Search for the cell housing the specified text and yield its (x, y) center coordinate. 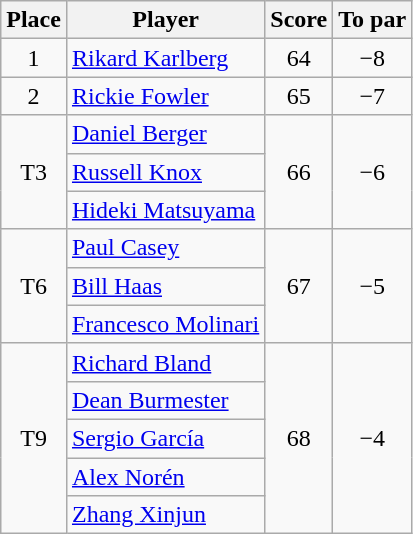
−5 (372, 286)
Francesco Molinari (165, 324)
64 (299, 58)
Sergio García (165, 438)
T9 (34, 438)
68 (299, 438)
67 (299, 286)
T6 (34, 286)
To par (372, 20)
Richard Bland (165, 362)
Zhang Xinjun (165, 515)
Rickie Fowler (165, 96)
−4 (372, 438)
Score (299, 20)
Daniel Berger (165, 134)
Place (34, 20)
Player (165, 20)
−6 (372, 172)
Rikard Karlberg (165, 58)
Paul Casey (165, 248)
−7 (372, 96)
−8 (372, 58)
65 (299, 96)
2 (34, 96)
T3 (34, 172)
66 (299, 172)
1 (34, 58)
Alex Norén (165, 477)
Hideki Matsuyama (165, 210)
Dean Burmester (165, 400)
Bill Haas (165, 286)
Russell Knox (165, 172)
